Search for the cell housing the specified text and yield its (X, Y) center coordinate. 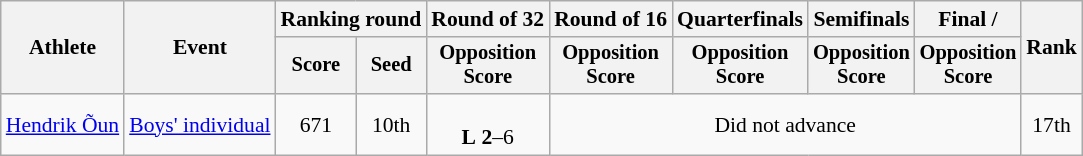
Semifinals (862, 19)
Rank (1052, 48)
Score (316, 66)
10th (391, 124)
Athlete (62, 48)
Ranking round (352, 19)
Round of 16 (610, 19)
671 (316, 124)
Hendrik Õun (62, 124)
Event (200, 48)
Boys' individual (200, 124)
Round of 32 (488, 19)
L 2–6 (488, 124)
17th (1052, 124)
Did not advance (785, 124)
Final / (968, 19)
Seed (391, 66)
Quarterfinals (740, 19)
